Output the (X, Y) coordinate of the center of the cell containing the given text.  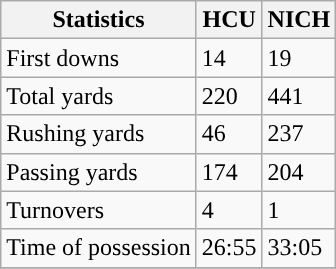
Time of possession (99, 248)
HCU (229, 20)
Statistics (99, 20)
1 (299, 210)
Total yards (99, 96)
14 (229, 58)
Rushing yards (99, 134)
NICH (299, 20)
26:55 (229, 248)
46 (229, 134)
174 (229, 172)
4 (229, 210)
204 (299, 172)
First downs (99, 58)
Turnovers (99, 210)
237 (299, 134)
220 (229, 96)
Passing yards (99, 172)
441 (299, 96)
19 (299, 58)
33:05 (299, 248)
